From the cell containing the given text, extract its center point as (x, y) coordinate. 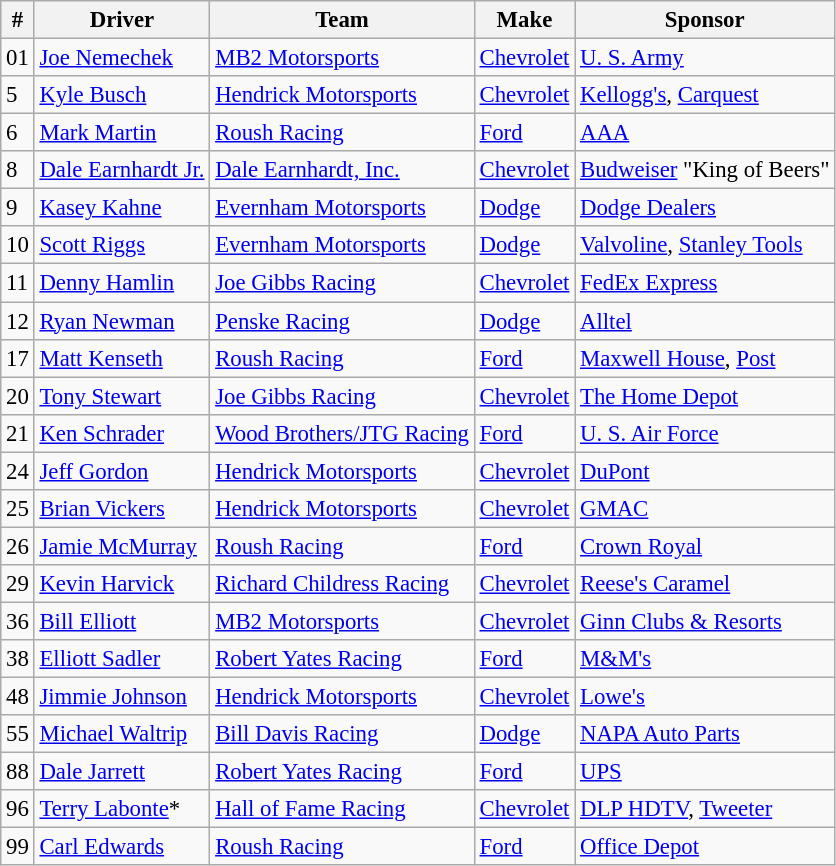
Kellogg's, Carquest (705, 95)
Budweiser "King of Beers" (705, 170)
Office Depot (705, 847)
Tony Stewart (122, 396)
25 (18, 509)
Wood Brothers/JTG Racing (342, 433)
Terry Labonte* (122, 809)
Crown Royal (705, 546)
Dale Earnhardt Jr. (122, 170)
Dale Jarrett (122, 772)
Maxwell House, Post (705, 358)
6 (18, 133)
Jamie McMurray (122, 546)
UPS (705, 772)
Reese's Caramel (705, 584)
GMAC (705, 509)
U. S. Army (705, 58)
DuPont (705, 471)
24 (18, 471)
99 (18, 847)
17 (18, 358)
Ginn Clubs & Resorts (705, 621)
Kyle Busch (122, 95)
48 (18, 697)
Elliott Sadler (122, 659)
36 (18, 621)
Make (524, 20)
Bill Davis Racing (342, 734)
Bill Elliott (122, 621)
Driver (122, 20)
Brian Vickers (122, 509)
Hall of Fame Racing (342, 809)
Carl Edwards (122, 847)
Jimmie Johnson (122, 697)
Penske Racing (342, 321)
01 (18, 58)
Alltel (705, 321)
Kevin Harvick (122, 584)
Joe Nemechek (122, 58)
Lowe's (705, 697)
Ryan Newman (122, 321)
Mark Martin (122, 133)
M&M's (705, 659)
The Home Depot (705, 396)
11 (18, 283)
88 (18, 772)
DLP HDTV, Tweeter (705, 809)
FedEx Express (705, 283)
Scott Riggs (122, 245)
5 (18, 95)
21 (18, 433)
Valvoline, Stanley Tools (705, 245)
Michael Waltrip (122, 734)
8 (18, 170)
Dale Earnhardt, Inc. (342, 170)
Denny Hamlin (122, 283)
AAA (705, 133)
9 (18, 208)
38 (18, 659)
# (18, 20)
Richard Childress Racing (342, 584)
29 (18, 584)
20 (18, 396)
12 (18, 321)
96 (18, 809)
Jeff Gordon (122, 471)
Ken Schrader (122, 433)
Dodge Dealers (705, 208)
26 (18, 546)
55 (18, 734)
10 (18, 245)
Kasey Kahne (122, 208)
Team (342, 20)
Sponsor (705, 20)
NAPA Auto Parts (705, 734)
U. S. Air Force (705, 433)
Matt Kenseth (122, 358)
